Capture the cell that displays the provided text and extract its [x, y] central coordinate. 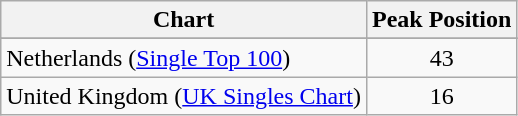
16 [441, 96]
43 [441, 58]
Chart [184, 20]
United Kingdom (UK Singles Chart) [184, 96]
Peak Position [441, 20]
Netherlands (Single Top 100) [184, 58]
